Locate the cell with the specified text and output its [X, Y] center coordinate. 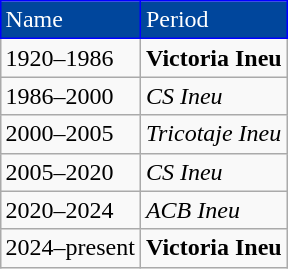
2020–2024 [70, 210]
1986–2000 [70, 96]
Tricotaje Ineu [214, 134]
2000–2005 [70, 134]
Name [70, 20]
ACB Ineu [214, 210]
2005–2020 [70, 172]
1920–1986 [70, 58]
Period [214, 20]
2024–present [70, 248]
